Search for the cell housing the specified text and yield its [X, Y] center coordinate. 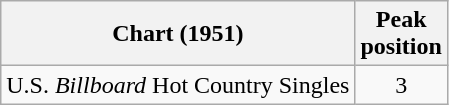
U.S. Billboard Hot Country Singles [178, 85]
3 [401, 85]
Chart (1951) [178, 34]
Peakposition [401, 34]
